Locate the cell with the specified text and output its (x, y) center coordinate. 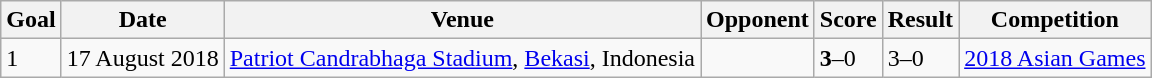
Date (142, 20)
2018 Asian Games (1055, 58)
Opponent (758, 20)
17 August 2018 (142, 58)
1 (31, 58)
Venue (462, 20)
Patriot Candrabhaga Stadium, Bekasi, Indonesia (462, 58)
Score (848, 20)
Goal (31, 20)
Result (920, 20)
Competition (1055, 20)
